Find where the given text appears and provide that cell's center as (X, Y) coordinate. 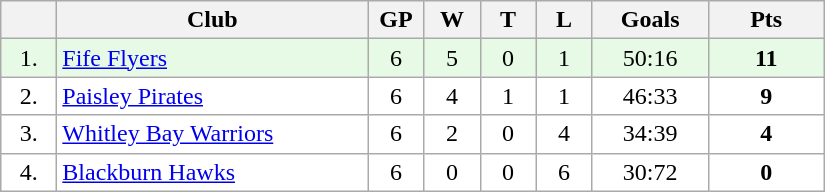
3. (29, 134)
2 (452, 134)
T (508, 20)
5 (452, 58)
Club (212, 20)
50:16 (650, 58)
GP (396, 20)
Whitley Bay Warriors (212, 134)
Blackburn Hawks (212, 172)
1. (29, 58)
34:39 (650, 134)
4. (29, 172)
9 (766, 96)
W (452, 20)
Fife Flyers (212, 58)
30:72 (650, 172)
Pts (766, 20)
L (564, 20)
Goals (650, 20)
11 (766, 58)
46:33 (650, 96)
2. (29, 96)
Paisley Pirates (212, 96)
